Capture the cell that displays the provided text and extract its (X, Y) central coordinate. 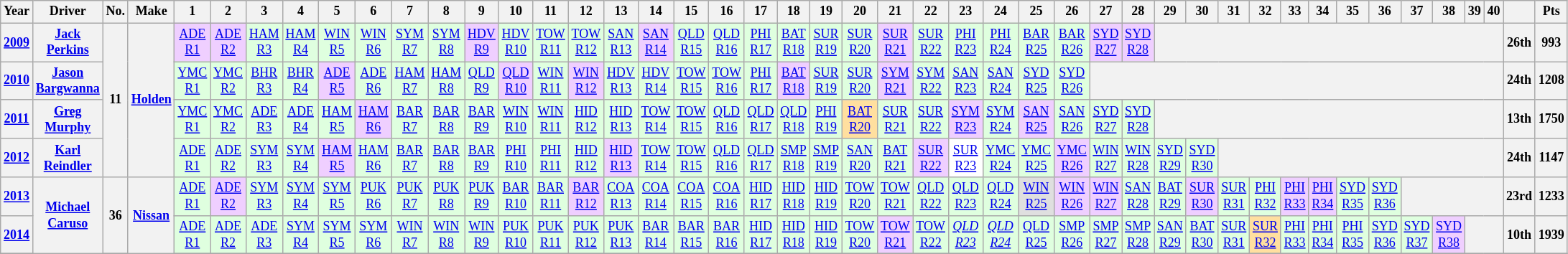
Driver (68, 11)
2 (228, 11)
Holden (151, 100)
14 (655, 11)
BARR14 (655, 235)
13th (1520, 119)
YMC R2 (228, 119)
32 (1266, 11)
SYDR35 (1353, 197)
BARR26 (1072, 42)
3 (264, 11)
QLD R18 (794, 119)
SANR13 (621, 42)
34 (1323, 11)
YMCR2 (228, 81)
SURR21 (895, 42)
20 (859, 11)
PUKR9 (482, 197)
13 (621, 11)
26th (1520, 42)
26 (1072, 11)
SANR20 (859, 158)
2010 (17, 81)
QLDR25 (1036, 235)
QLD R16 (727, 119)
WINR8 (447, 235)
QLDR10 (516, 81)
37 (1416, 11)
WINR5 (338, 42)
SYM R24 (1001, 119)
COAR14 (655, 197)
HID R13 (621, 119)
SYMR22 (931, 81)
Pts (1551, 11)
1939 (1551, 235)
TOWR22 (931, 235)
993 (1551, 42)
QLD R17 (761, 119)
SYD R27 (1106, 119)
2009 (17, 42)
40 (1494, 11)
BARR15 (691, 235)
SANR28 (1138, 197)
WIN R10 (516, 119)
YMCR25 (1036, 158)
PUKR6 (374, 197)
SYDR38 (1449, 235)
HIDR12 (586, 158)
12 (586, 11)
1 (192, 11)
WIN R11 (550, 119)
HAMR7 (409, 81)
17 (761, 11)
QLDR9 (482, 81)
SAN R25 (1036, 119)
21 (895, 11)
SANR23 (965, 81)
22 (931, 11)
Karl Reindler (68, 158)
PHI R19 (826, 119)
19 (826, 11)
5 (338, 11)
BARR8 (447, 158)
1233 (1551, 197)
BARR10 (516, 197)
WINR9 (482, 235)
SYDR27 (1106, 42)
ADE R3 (264, 119)
PHIR11 (550, 158)
PUKR12 (586, 235)
27 (1106, 11)
TOWR12 (586, 42)
BATR21 (895, 158)
BAT R20 (859, 119)
23rd (1520, 197)
2014 (17, 235)
SANR24 (1001, 81)
BARR11 (550, 197)
SMPR27 (1106, 235)
31 (1234, 11)
PHIR35 (1353, 235)
HAMR3 (264, 42)
10 (516, 11)
SMPR28 (1138, 235)
29 (1169, 11)
WINR12 (586, 81)
16 (727, 11)
SYDR30 (1202, 158)
18 (794, 11)
BARR12 (586, 197)
SURR30 (1202, 197)
ADER3 (264, 235)
BATR29 (1169, 197)
BHRR3 (264, 81)
HDVR14 (655, 81)
4 (300, 11)
2012 (17, 158)
WINR26 (1072, 197)
SUR R22 (931, 119)
HIDR13 (621, 158)
PHIR32 (1266, 197)
HAM R5 (338, 119)
24 (1001, 11)
HAMR8 (447, 81)
HAM R6 (374, 119)
9 (482, 11)
SYMR21 (895, 81)
ADE R4 (300, 119)
YMC R1 (192, 119)
30 (1202, 11)
SYDR26 (1072, 81)
SMPR26 (1072, 235)
HDVR9 (482, 42)
Jason Bargwanna (68, 81)
BARR9 (482, 158)
8 (447, 11)
Make (151, 11)
1208 (1551, 81)
TOW R15 (691, 119)
SURR32 (1266, 235)
SYDR29 (1169, 158)
QLDR15 (691, 42)
1147 (1551, 158)
QLDR22 (931, 197)
Nissan (151, 215)
YMCR1 (192, 81)
BHRR4 (300, 81)
Jack Perkins (68, 42)
PHIR23 (965, 42)
2013 (17, 197)
COAR15 (691, 197)
WINR6 (374, 42)
PHIR24 (1001, 42)
38 (1449, 11)
39 (1474, 11)
BARR16 (727, 235)
WINR11 (550, 81)
SYMR8 (447, 42)
SAN R26 (1072, 119)
QLDR17 (761, 158)
HDVR10 (516, 42)
1750 (1551, 119)
35 (1353, 11)
HDVR13 (621, 81)
25 (1036, 11)
28 (1138, 11)
SYDR25 (1036, 81)
SANR29 (1169, 235)
2011 (17, 119)
SURR23 (965, 158)
BAR R7 (409, 119)
PUKR11 (550, 235)
ADER6 (374, 81)
PUKR10 (516, 235)
HID R12 (586, 119)
6 (374, 11)
TOWR14 (655, 158)
ADER5 (338, 81)
YMCR24 (1001, 158)
PHIR10 (516, 158)
WINR25 (1036, 197)
COAR13 (621, 197)
Year (17, 11)
HAMR5 (338, 158)
7 (409, 11)
WINR7 (409, 235)
33 (1294, 11)
SYM R23 (965, 119)
COAR16 (727, 197)
SYD R28 (1138, 119)
BARR25 (1036, 42)
BAR R8 (447, 119)
BATR30 (1202, 235)
10th (1520, 235)
No. (115, 11)
PUKR13 (621, 235)
PUKR7 (409, 197)
HAMR4 (300, 42)
SYDR28 (1138, 42)
23 (965, 11)
Michael Caruso (68, 215)
SYMR6 (374, 235)
YMCR26 (1072, 158)
BAR R9 (482, 119)
SUR R21 (895, 119)
TOWR16 (727, 81)
SANR14 (655, 42)
PUKR8 (447, 197)
15 (691, 11)
BARR7 (409, 158)
Greg Murphy (68, 119)
TOW R14 (655, 119)
SYDR37 (1416, 235)
SYMR7 (409, 42)
SMPR18 (794, 158)
SMPR19 (826, 158)
WINR28 (1138, 158)
HAMR6 (374, 158)
TOWR11 (550, 42)
